Locate the cell with the specified text and output its [x, y] center coordinate. 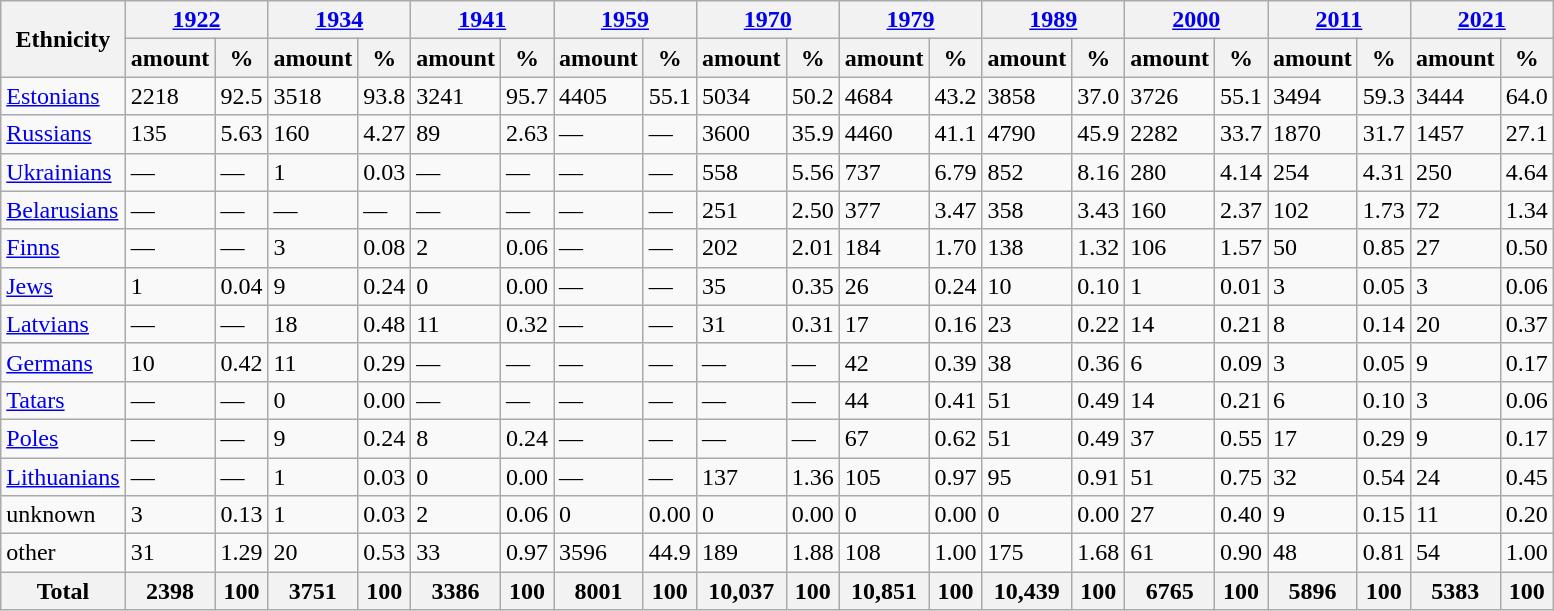
3726 [1170, 96]
0.48 [384, 324]
Ukrainians [63, 172]
0.35 [812, 286]
0.62 [956, 438]
5.63 [242, 134]
175 [1027, 553]
0.41 [956, 400]
280 [1170, 172]
4.27 [384, 134]
89 [456, 134]
1989 [1054, 20]
92.5 [242, 96]
3.43 [1098, 210]
1457 [1455, 134]
0.91 [1098, 477]
67 [884, 438]
32 [1313, 477]
3494 [1313, 96]
254 [1313, 172]
44.9 [670, 553]
108 [884, 553]
0.20 [1526, 515]
0.04 [242, 286]
6765 [1170, 591]
189 [741, 553]
10,439 [1027, 591]
5.56 [812, 172]
44 [884, 400]
1.88 [812, 553]
1979 [910, 20]
0.85 [1384, 248]
0.81 [1384, 553]
0.22 [1098, 324]
other [63, 553]
105 [884, 477]
0.09 [1242, 362]
106 [1170, 248]
50 [1313, 248]
0.40 [1242, 515]
27.1 [1526, 134]
Ethnicity [63, 39]
54 [1455, 553]
4405 [599, 96]
95.7 [526, 96]
1.57 [1242, 248]
0.01 [1242, 286]
2011 [1340, 20]
4684 [884, 96]
26 [884, 286]
0.15 [1384, 515]
0.53 [384, 553]
0.45 [1526, 477]
1.29 [242, 553]
1870 [1313, 134]
41.1 [956, 134]
2218 [170, 96]
6.79 [956, 172]
4790 [1027, 134]
2.63 [526, 134]
2021 [1482, 20]
50.2 [812, 96]
3751 [313, 591]
8001 [599, 591]
33 [456, 553]
0.39 [956, 362]
0.90 [1242, 553]
1.36 [812, 477]
0.50 [1526, 248]
59.3 [1384, 96]
737 [884, 172]
4.64 [1526, 172]
0.37 [1526, 324]
93.8 [384, 96]
95 [1027, 477]
0.13 [242, 515]
35 [741, 286]
24 [1455, 477]
5896 [1313, 591]
Germans [63, 362]
102 [1313, 210]
2000 [1196, 20]
8.16 [1098, 172]
Lithuanians [63, 477]
3518 [313, 96]
0.36 [1098, 362]
35.9 [812, 134]
3.47 [956, 210]
4460 [884, 134]
64.0 [1526, 96]
1959 [626, 20]
0.08 [384, 248]
1.34 [1526, 210]
Total [63, 591]
0.14 [1384, 324]
4.14 [1242, 172]
0.75 [1242, 477]
Latvians [63, 324]
0.54 [1384, 477]
4.31 [1384, 172]
3600 [741, 134]
2.37 [1242, 210]
10,037 [741, 591]
0.32 [526, 324]
377 [884, 210]
42 [884, 362]
Poles [63, 438]
0.55 [1242, 438]
250 [1455, 172]
1922 [196, 20]
1970 [768, 20]
45.9 [1098, 134]
33.7 [1242, 134]
1.73 [1384, 210]
135 [170, 134]
852 [1027, 172]
558 [741, 172]
10,851 [884, 591]
202 [741, 248]
2.01 [812, 248]
23 [1027, 324]
Estonians [63, 96]
358 [1027, 210]
38 [1027, 362]
Belarusians [63, 210]
Jews [63, 286]
2398 [170, 591]
72 [1455, 210]
48 [1313, 553]
5034 [741, 96]
Tatars [63, 400]
5383 [1455, 591]
1934 [340, 20]
43.2 [956, 96]
2282 [1170, 134]
18 [313, 324]
1941 [482, 20]
1.32 [1098, 248]
1.70 [956, 248]
137 [741, 477]
3596 [599, 553]
unknown [63, 515]
Finns [63, 248]
31.7 [1384, 134]
37 [1170, 438]
3241 [456, 96]
61 [1170, 553]
3444 [1455, 96]
138 [1027, 248]
184 [884, 248]
37.0 [1098, 96]
2.50 [812, 210]
3386 [456, 591]
0.42 [242, 362]
0.16 [956, 324]
251 [741, 210]
1.68 [1098, 553]
Russians [63, 134]
0.31 [812, 324]
3858 [1027, 96]
